Locate the cell with the specified text and output its (x, y) center coordinate. 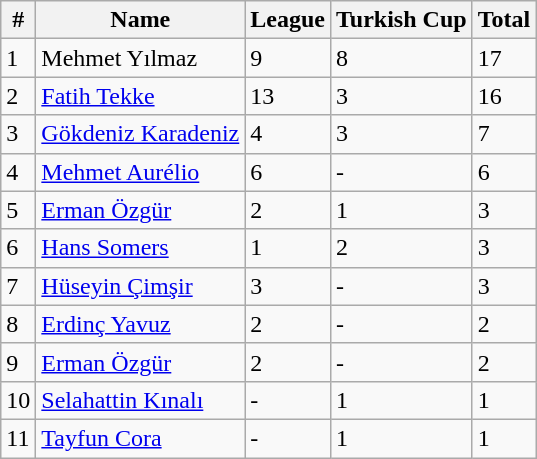
Name (140, 20)
Hüseyin Çimşir (140, 286)
Selahattin Kınalı (140, 400)
11 (18, 438)
13 (288, 96)
Fatih Tekke (140, 96)
Total (504, 20)
# (18, 20)
10 (18, 400)
Tayfun Cora (140, 438)
Mehmet Yılmaz (140, 58)
League (288, 20)
Gökdeniz Karadeniz (140, 134)
Mehmet Aurélio (140, 172)
Hans Somers (140, 248)
17 (504, 58)
Turkish Cup (402, 20)
Erdinç Yavuz (140, 324)
16 (504, 96)
5 (18, 210)
